Locate the cell with the specified text and output its [X, Y] center coordinate. 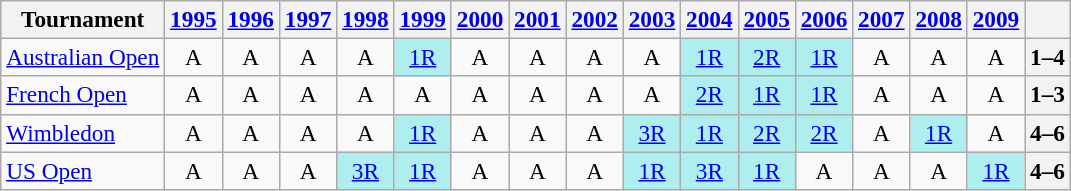
1998 [366, 19]
1997 [308, 19]
2001 [538, 19]
2002 [594, 19]
2005 [766, 19]
2003 [652, 19]
2009 [996, 19]
1–3 [1048, 95]
2008 [938, 19]
1996 [250, 19]
2000 [480, 19]
2007 [882, 19]
US Open [83, 170]
2004 [710, 19]
Australian Open [83, 57]
French Open [83, 95]
1999 [422, 19]
1–4 [1048, 57]
2006 [824, 19]
1995 [194, 19]
Wimbledon [83, 133]
Tournament [83, 19]
